From the cell containing the given text, extract its center point as [X, Y] coordinate. 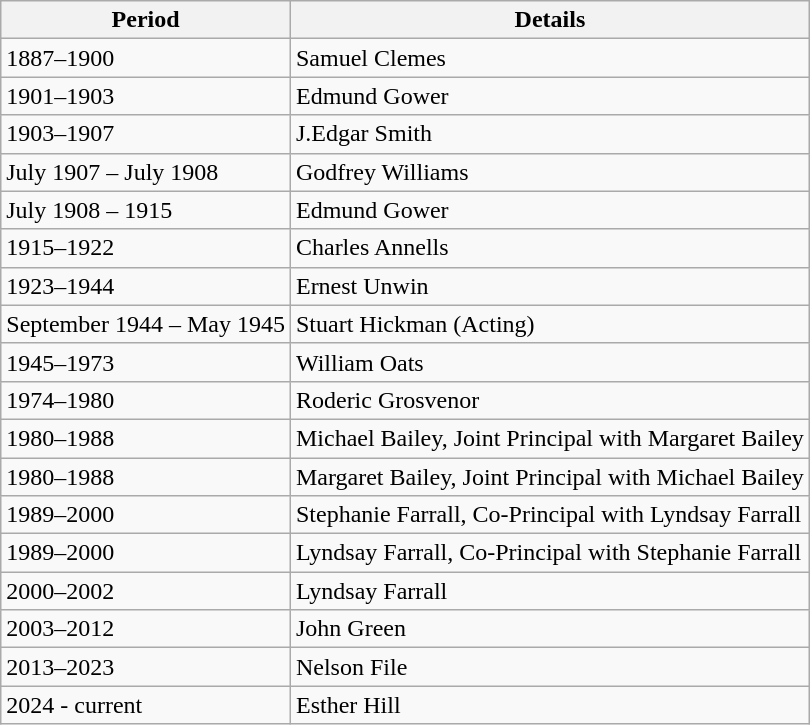
William Oats [550, 362]
Stuart Hickman (Acting) [550, 324]
2013–2023 [146, 667]
2003–2012 [146, 629]
1974–1980 [146, 400]
1923–1944 [146, 286]
Ernest Unwin [550, 286]
J.Edgar Smith [550, 134]
Stephanie Farrall, Co-Principal with Lyndsay Farrall [550, 515]
Lyndsay Farrall [550, 591]
Period [146, 20]
September 1944 – May 1945 [146, 324]
Roderic Grosvenor [550, 400]
2024 - current [146, 705]
John Green [550, 629]
Samuel Clemes [550, 58]
Lyndsay Farrall, Co-Principal with Stephanie Farrall [550, 553]
1915–1922 [146, 248]
July 1908 – 1915 [146, 210]
July 1907 – July 1908 [146, 172]
1887–1900 [146, 58]
Nelson File [550, 667]
1903–1907 [146, 134]
Michael Bailey, Joint Principal with Margaret Bailey [550, 438]
2000–2002 [146, 591]
1945–1973 [146, 362]
Esther Hill [550, 705]
1901–1903 [146, 96]
Charles Annells [550, 248]
Details [550, 20]
Margaret Bailey, Joint Principal with Michael Bailey [550, 477]
Godfrey Williams [550, 172]
